From the cell containing the given text, extract its center point as (X, Y) coordinate. 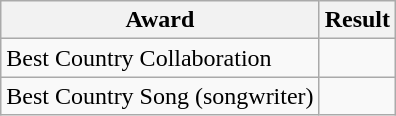
Best Country Collaboration (160, 58)
Best Country Song (songwriter) (160, 96)
Award (160, 20)
Result (357, 20)
